Capture the cell that displays the provided text and extract its (x, y) central coordinate. 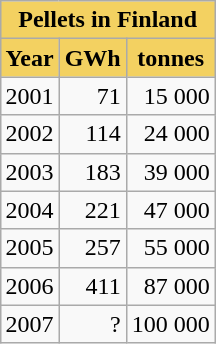
? (92, 324)
47 000 (170, 210)
2001 (30, 96)
257 (92, 248)
411 (92, 286)
GWh (92, 58)
15 000 (170, 96)
221 (92, 210)
Pellets in Finland (108, 20)
87 000 (170, 286)
2005 (30, 248)
183 (92, 172)
2002 (30, 134)
100 000 (170, 324)
2006 (30, 286)
114 (92, 134)
39 000 (170, 172)
2004 (30, 210)
2007 (30, 324)
Year (30, 58)
2003 (30, 172)
71 (92, 96)
tonnes (170, 58)
55 000 (170, 248)
24 000 (170, 134)
